Determine the (x, y) coordinate at the center of the cell enclosing the given text.  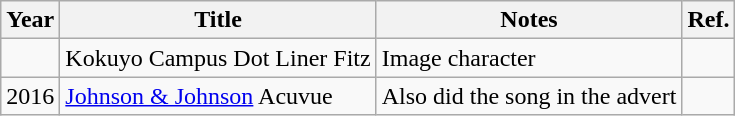
Title (218, 20)
2016 (30, 96)
Also did the song in the advert (529, 96)
Notes (529, 20)
Ref. (708, 20)
Kokuyo Campus Dot Liner Fitz (218, 58)
Year (30, 20)
Image character (529, 58)
Johnson & Johnson Acuvue (218, 96)
